Capture the cell that displays the provided text and extract its [X, Y] central coordinate. 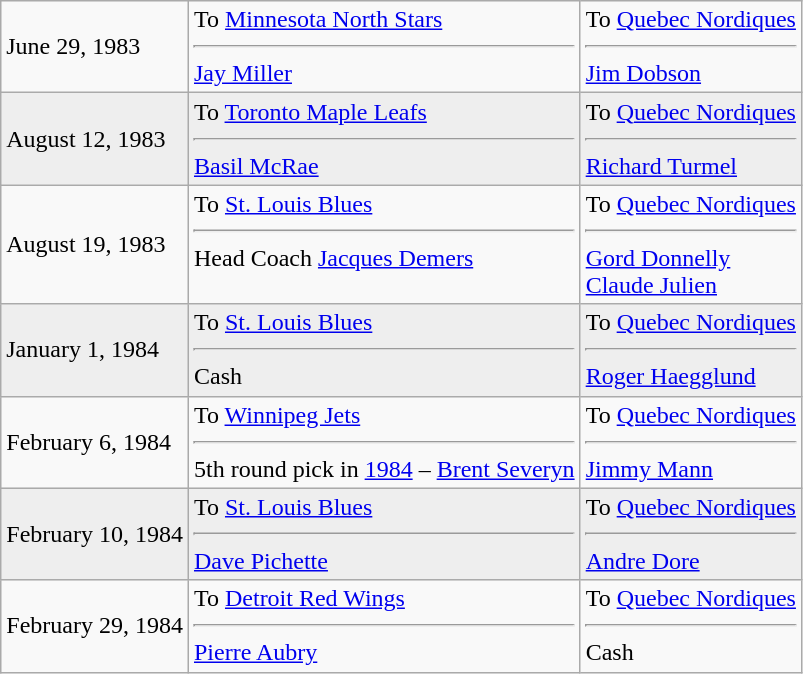
To Quebec NordiquesJimmy Mann [690, 442]
To Toronto Maple LeafsBasil McRae [384, 139]
To Quebec NordiquesRoger Haegglund [690, 350]
January 1, 1984 [95, 350]
To St. Louis BluesCash [384, 350]
To Detroit Red WingsPierre Aubry [384, 626]
To Quebec NordiquesJim Dobson [690, 47]
February 10, 1984 [95, 534]
June 29, 1983 [95, 47]
February 29, 1984 [95, 626]
To St. Louis BluesHead Coach Jacques Demers [384, 244]
August 19, 1983 [95, 244]
To Quebec NordiquesAndre Dore [690, 534]
To Quebec NordiquesGord Donnelly Claude Julien [690, 244]
August 12, 1983 [95, 139]
To Winnipeg Jets5th round pick in 1984 – Brent Severyn [384, 442]
To Quebec NordiquesCash [690, 626]
February 6, 1984 [95, 442]
To St. Louis BluesDave Pichette [384, 534]
To Quebec NordiquesRichard Turmel [690, 139]
To Minnesota North StarsJay Miller [384, 47]
